Provide the [X, Y] coordinate of the cell's center where the given text is located.  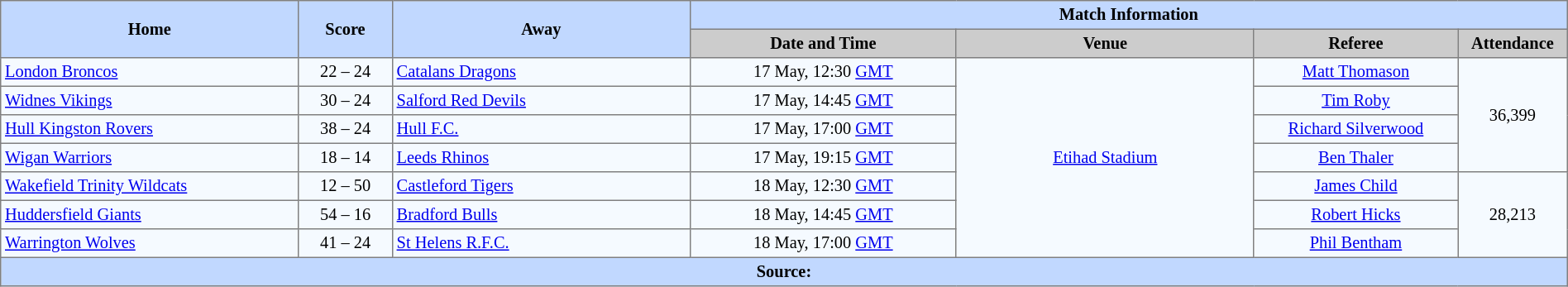
Etihad Stadium [1105, 158]
Widnes Vikings [150, 100]
38 – 24 [346, 129]
Ben Thaler [1355, 157]
Warrington Wolves [150, 243]
28,213 [1513, 215]
Venue [1105, 43]
Robert Hicks [1355, 214]
Castleford Tigers [541, 186]
Away [541, 30]
Phil Bentham [1355, 243]
18 May, 14:45 GMT [823, 214]
St Helens R.F.C. [541, 243]
18 May, 12:30 GMT [823, 186]
James Child [1355, 186]
Source: [784, 271]
Hull Kingston Rovers [150, 129]
17 May, 17:00 GMT [823, 129]
12 – 50 [346, 186]
54 – 16 [346, 214]
Huddersfield Giants [150, 214]
22 – 24 [346, 72]
Salford Red Devils [541, 100]
Tim Roby [1355, 100]
Matt Thomason [1355, 72]
36,399 [1513, 115]
Hull F.C. [541, 129]
Richard Silverwood [1355, 129]
18 May, 17:00 GMT [823, 243]
London Broncos [150, 72]
17 May, 14:45 GMT [823, 100]
Wakefield Trinity Wildcats [150, 186]
Referee [1355, 43]
Bradford Bulls [541, 214]
Match Information [1128, 15]
30 – 24 [346, 100]
Score [346, 30]
Leeds Rhinos [541, 157]
Home [150, 30]
17 May, 12:30 GMT [823, 72]
Attendance [1513, 43]
Wigan Warriors [150, 157]
17 May, 19:15 GMT [823, 157]
18 – 14 [346, 157]
41 – 24 [346, 243]
Date and Time [823, 43]
Catalans Dragons [541, 72]
